Scan for the cell matching the given text and deliver its (x, y) coordinate at center. 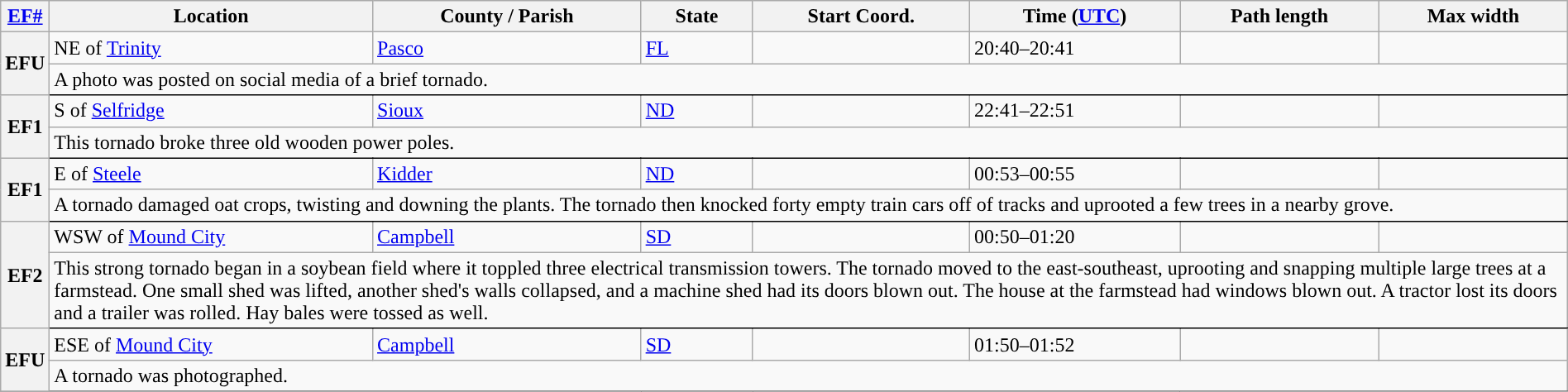
WSW of Mound City (212, 237)
This tornado broke three old wooden power poles. (809, 142)
Start Coord. (862, 17)
E of Steele (212, 174)
EF# (25, 17)
Path length (1279, 17)
22:41–22:51 (1075, 111)
S of Selfridge (212, 111)
Kidder (508, 174)
20:40–20:41 (1075, 48)
Pasco (508, 48)
00:53–00:55 (1075, 174)
EF2 (25, 275)
A photo was posted on social media of a brief tornado. (809, 79)
Time (UTC) (1075, 17)
00:50–01:20 (1075, 237)
NE of Trinity (212, 48)
FL (696, 48)
A tornado was photographed. (809, 375)
Sioux (508, 111)
ESE of Mound City (212, 344)
Max width (1473, 17)
Location (212, 17)
County / Parish (508, 17)
01:50–01:52 (1075, 344)
State (696, 17)
